Pinpoint the cell where the given text exists, returning its (x, y) midpoint coordinate. 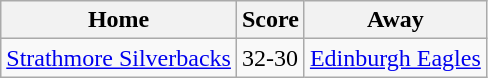
Home (119, 20)
Strathmore Silverbacks (119, 58)
32-30 (270, 58)
Away (395, 20)
Edinburgh Eagles (395, 58)
Score (270, 20)
